Output the [x, y] coordinate of the center of the cell containing the given text.  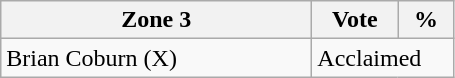
Vote [355, 20]
% [426, 20]
Zone 3 [156, 20]
Acclaimed [383, 58]
Brian Coburn (X) [156, 58]
